Provide the (X, Y) coordinate of the cell's center where the given text is located.  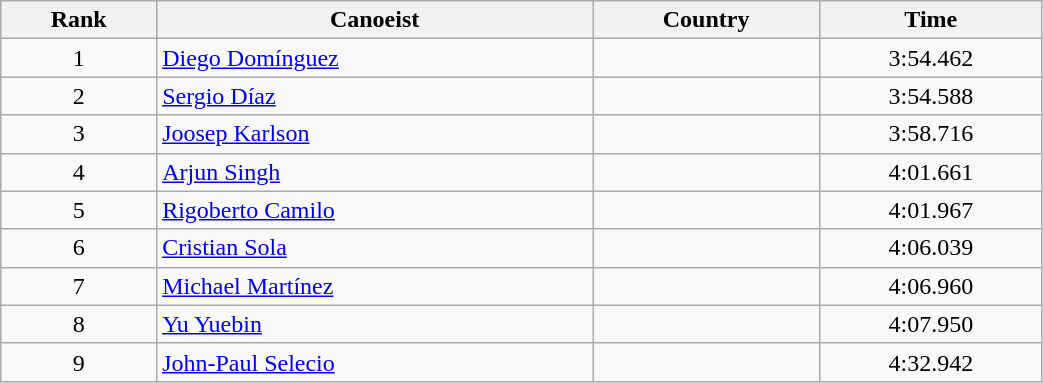
Rigoberto Camilo (375, 210)
Canoeist (375, 20)
4:07.950 (931, 324)
1 (79, 58)
Yu Yuebin (375, 324)
Time (931, 20)
3:54.588 (931, 96)
5 (79, 210)
7 (79, 286)
Diego Domínguez (375, 58)
4:06.960 (931, 286)
Michael Martínez (375, 286)
4:32.942 (931, 362)
4:06.039 (931, 248)
3:58.716 (931, 134)
John-Paul Selecio (375, 362)
6 (79, 248)
Arjun Singh (375, 172)
2 (79, 96)
3 (79, 134)
8 (79, 324)
4:01.661 (931, 172)
Country (706, 20)
Joosep Karlson (375, 134)
9 (79, 362)
Rank (79, 20)
Cristian Sola (375, 248)
4:01.967 (931, 210)
3:54.462 (931, 58)
4 (79, 172)
Sergio Díaz (375, 96)
